Scan for the cell matching the given text and deliver its [X, Y] coordinate at center. 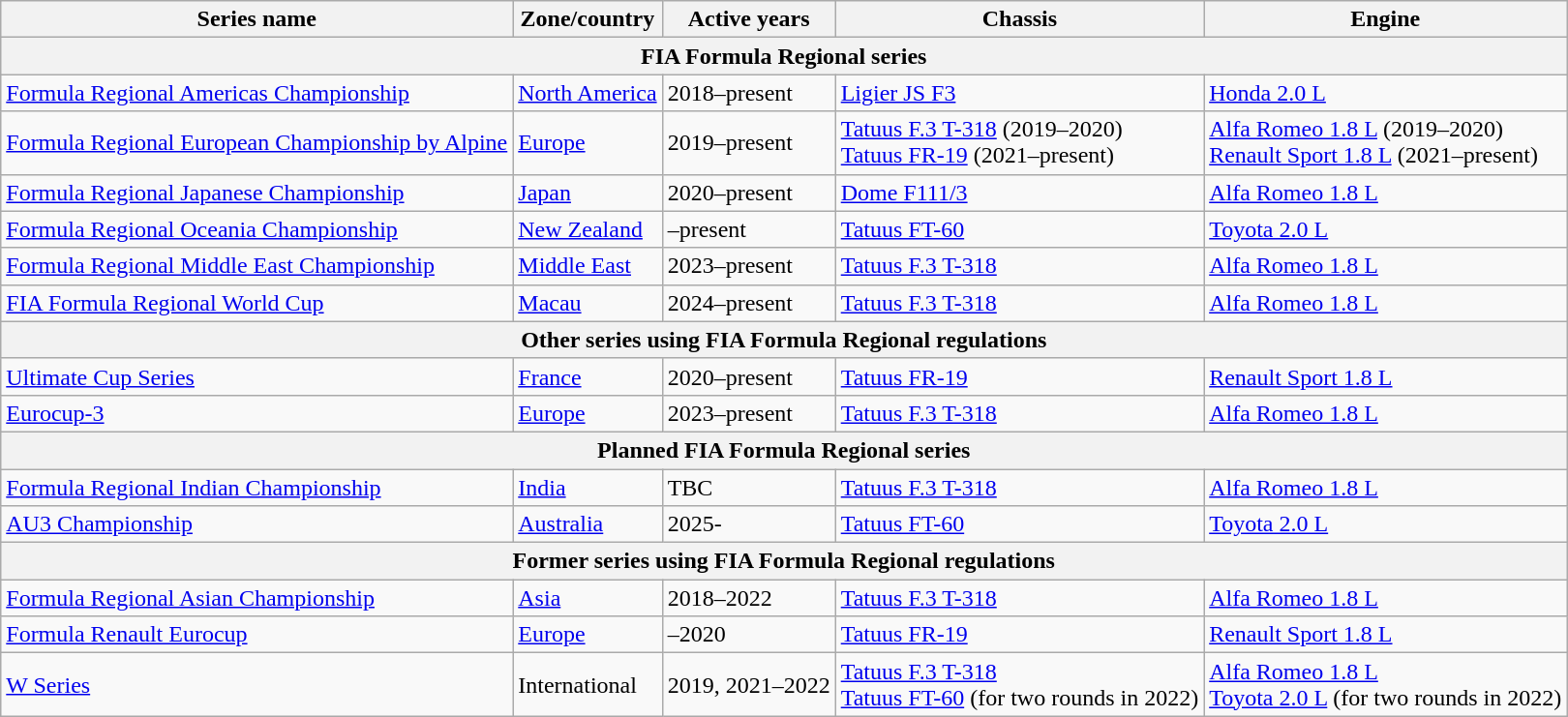
FIA Formula Regional World Cup [257, 303]
2018–present [749, 93]
International [588, 685]
2024–present [749, 303]
Planned FIA Formula Regional series [784, 450]
Active years [749, 19]
2025- [749, 524]
Formula Regional Americas Championship [257, 93]
Eurocup-3 [257, 413]
Ligier JS F3 [1019, 93]
Engine [1386, 19]
Dome F111/3 [1019, 193]
Formula Renault Eurocup [257, 635]
W Series [257, 685]
Tatuus F.3 T-318 (2019–2020)Tatuus FR-19 (2021–present) [1019, 143]
Australia [588, 524]
AU3 Championship [257, 524]
Chassis [1019, 19]
North America [588, 93]
Series name [257, 19]
Formula Regional Indian Championship [257, 487]
–present [749, 229]
Honda 2.0 L [1386, 93]
2018–2022 [749, 598]
2019, 2021–2022 [749, 685]
2019–present [749, 143]
Middle East [588, 266]
FIA Formula Regional series [784, 56]
Formula Regional European Championship by Alpine [257, 143]
Asia [588, 598]
Tatuus F.3 T-318Tatuus FT-60 (for two rounds in 2022) [1019, 685]
Former series using FIA Formula Regional regulations [784, 561]
TBC [749, 487]
Macau [588, 303]
Formula Regional Japanese Championship [257, 193]
–2020 [749, 635]
Formula Regional Middle East Championship [257, 266]
Formula Regional Oceania Championship [257, 229]
Alfa Romeo 1.8 LToyota 2.0 L (for two rounds in 2022) [1386, 685]
Zone/country [588, 19]
Other series using FIA Formula Regional regulations [784, 340]
Alfa Romeo 1.8 L (2019–2020)Renault Sport 1.8 L (2021–present) [1386, 143]
Formula Regional Asian Championship [257, 598]
New Zealand [588, 229]
Japan [588, 193]
France [588, 376]
Ultimate Cup Series [257, 376]
India [588, 487]
